Identify which cell holds the provided text, then report its (x, y) central coordinate. 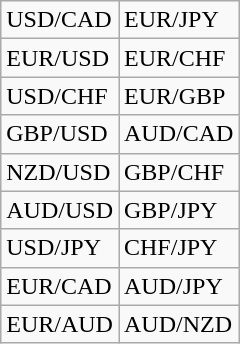
EUR/AUD (60, 324)
GBP/CHF (178, 172)
AUD/JPY (178, 286)
USD/CHF (60, 96)
EUR/JPY (178, 20)
CHF/JPY (178, 248)
EUR/CAD (60, 286)
GBP/USD (60, 134)
GBP/JPY (178, 210)
EUR/USD (60, 58)
AUD/NZD (178, 324)
EUR/CHF (178, 58)
USD/JPY (60, 248)
USD/CAD (60, 20)
NZD/USD (60, 172)
AUD/CAD (178, 134)
EUR/GBP (178, 96)
AUD/USD (60, 210)
